From the cell containing the given text, extract its center point as [X, Y] coordinate. 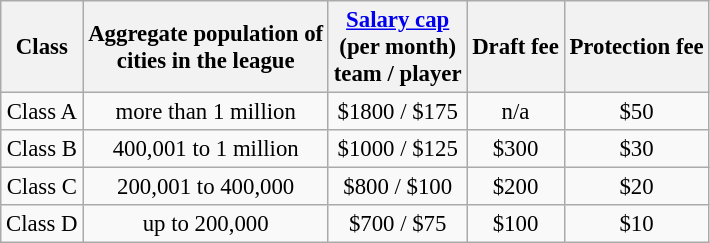
$200 [516, 187]
Class C [42, 187]
Class D [42, 224]
400,001 to 1 million [206, 149]
$700 / $75 [397, 224]
Salary cap(per month)team / player [397, 47]
$300 [516, 149]
$800 / $100 [397, 187]
$10 [636, 224]
200,001 to 400,000 [206, 187]
Class [42, 47]
Class B [42, 149]
$100 [516, 224]
Aggregate population ofcities in the league [206, 47]
$1800 / $175 [397, 112]
$1000 / $125 [397, 149]
$20 [636, 187]
$50 [636, 112]
Class A [42, 112]
up to 200,000 [206, 224]
more than 1 million [206, 112]
Protection fee [636, 47]
n/a [516, 112]
Draft fee [516, 47]
$30 [636, 149]
